Pinpoint the cell where the given text exists, returning its (X, Y) midpoint coordinate. 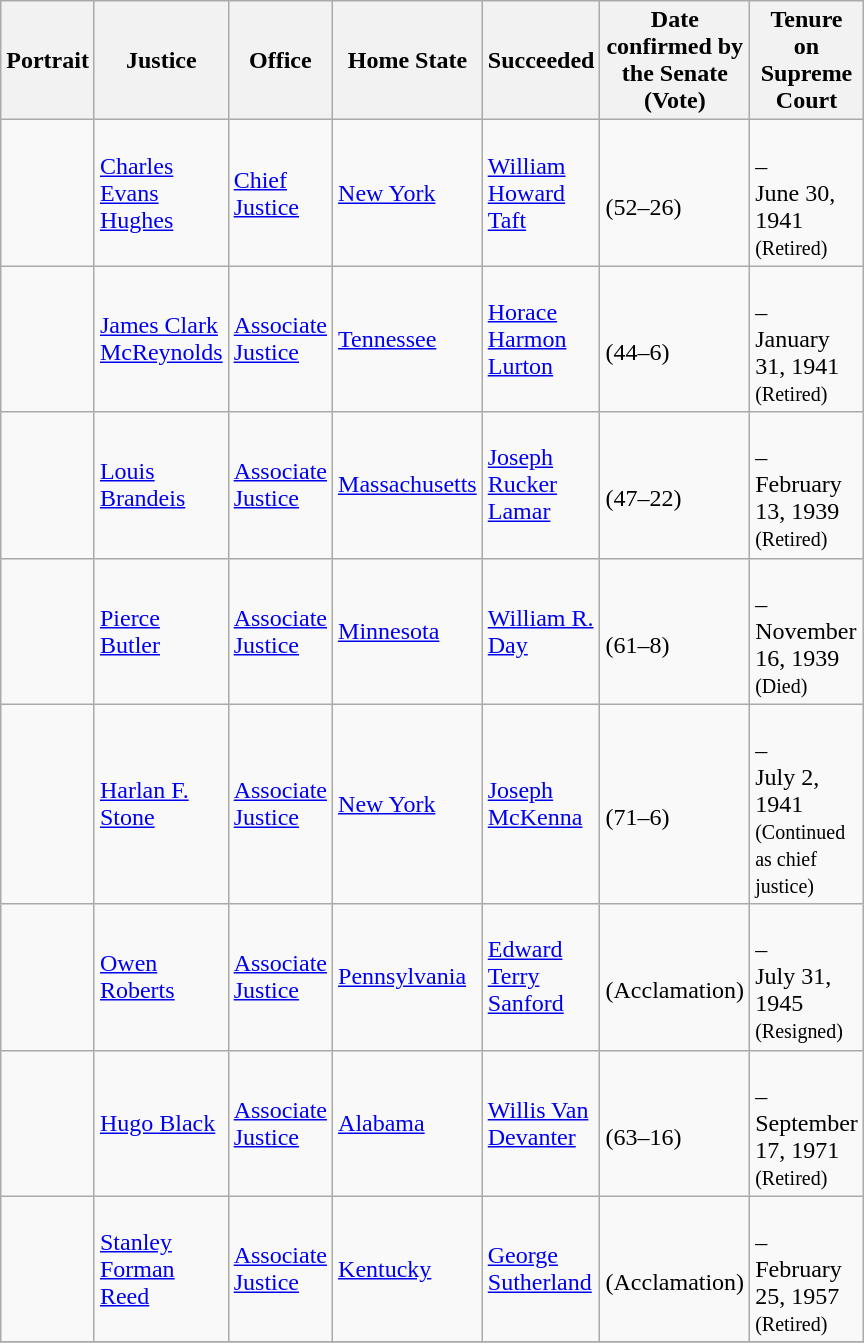
Massachusetts (408, 485)
Horace Harmon Lurton (541, 339)
Minnesota (408, 631)
–February 25, 1957(Retired) (807, 1269)
Pennsylvania (408, 977)
(63–16) (675, 1123)
–July 31, 1945(Resigned) (807, 977)
Succeeded (541, 60)
Office (280, 60)
Joseph McKenna (541, 804)
–June 30, 1941(Retired) (807, 193)
George Sutherland (541, 1269)
Owen Roberts (161, 977)
(61–8) (675, 631)
Date confirmed by the Senate(Vote) (675, 60)
Pierce Butler (161, 631)
Stanley Forman Reed (161, 1269)
William Howard Taft (541, 193)
Tenure on Supreme Court (807, 60)
–September 17, 1971(Retired) (807, 1123)
Edward Terry Sanford (541, 977)
(47–22) (675, 485)
William R. Day (541, 631)
(52–26) (675, 193)
Hugo Black (161, 1123)
Alabama (408, 1123)
Louis Brandeis (161, 485)
Kentucky (408, 1269)
–November 16, 1939(Died) (807, 631)
Home State (408, 60)
–February 13, 1939(Retired) (807, 485)
Tennessee (408, 339)
Chief Justice (280, 193)
(71–6) (675, 804)
Portrait (48, 60)
James Clark McReynolds (161, 339)
–January 31, 1941(Retired) (807, 339)
Charles Evans Hughes (161, 193)
Harlan F. Stone (161, 804)
Justice (161, 60)
Willis Van Devanter (541, 1123)
Joseph Rucker Lamar (541, 485)
(44–6) (675, 339)
–July 2, 1941(Continued as chief justice) (807, 804)
